Return the (x, y) coordinate for the center point of the cell that contains the specified text.  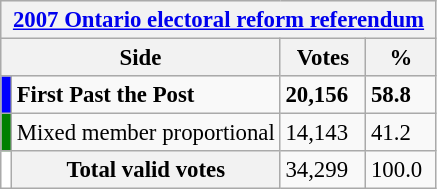
58.8 (402, 95)
First Past the Post (146, 95)
41.2 (402, 133)
20,156 (323, 95)
2007 Ontario electoral reform referendum (219, 20)
% (402, 58)
Mixed member proportional (146, 133)
Votes (323, 58)
14,143 (323, 133)
Side (140, 58)
Total valid votes (146, 170)
100.0 (402, 170)
34,299 (323, 170)
